Search for the cell housing the specified text and yield its (x, y) center coordinate. 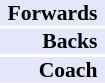
Coach (52, 70)
Backs (52, 41)
Forwards (52, 13)
